Search for the cell housing the specified text and yield its (X, Y) center coordinate. 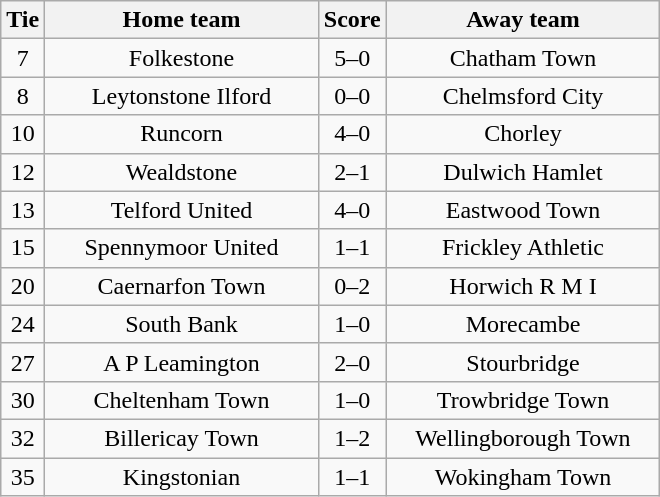
Morecambe (523, 324)
Folkestone (182, 58)
South Bank (182, 324)
Home team (182, 20)
24 (23, 324)
35 (23, 477)
A P Leamington (182, 362)
2–0 (352, 362)
Eastwood Town (523, 210)
32 (23, 438)
Trowbridge Town (523, 400)
20 (23, 286)
Score (352, 20)
Billericay Town (182, 438)
Telford United (182, 210)
Horwich R M I (523, 286)
Frickley Athletic (523, 248)
27 (23, 362)
2–1 (352, 172)
Wokingham Town (523, 477)
Cheltenham Town (182, 400)
Runcorn (182, 134)
Stourbridge (523, 362)
Spennymoor United (182, 248)
Chelmsford City (523, 96)
Chorley (523, 134)
12 (23, 172)
Caernarfon Town (182, 286)
8 (23, 96)
Leytonstone Ilford (182, 96)
15 (23, 248)
Away team (523, 20)
0–2 (352, 286)
1–2 (352, 438)
Dulwich Hamlet (523, 172)
7 (23, 58)
Chatham Town (523, 58)
5–0 (352, 58)
Tie (23, 20)
30 (23, 400)
10 (23, 134)
Wealdstone (182, 172)
0–0 (352, 96)
Wellingborough Town (523, 438)
13 (23, 210)
Kingstonian (182, 477)
